Determine the (x, y) coordinate at the center of the cell enclosing the given text.  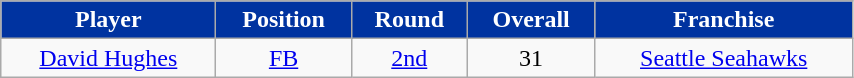
2nd (409, 58)
Seattle Seahawks (724, 58)
Overall (531, 20)
FB (284, 58)
David Hughes (108, 58)
Position (284, 20)
Player (108, 20)
Round (409, 20)
31 (531, 58)
Franchise (724, 20)
